Identify which cell holds the provided text, then report its (X, Y) central coordinate. 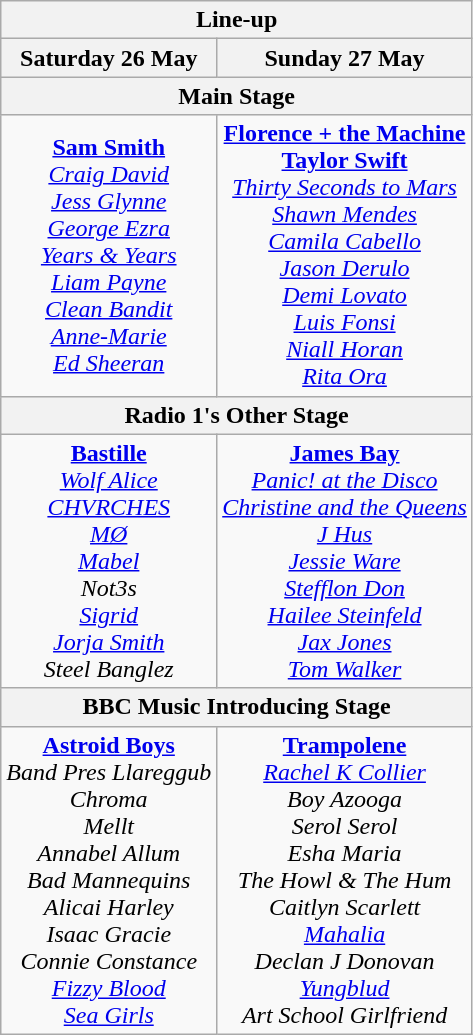
TrampoleneRachel K CollierBoy AzoogaSerol SerolEsha MariaThe Howl & The HumCaitlyn ScarlettMahaliaDeclan J DonovanYungbludArt School Girlfriend (345, 880)
Main Stage (237, 96)
Astroid BoysBand Pres LlareggubChromaMelltAnnabel AllumBad MannequinsAlicai HarleyIsaac GracieConnie ConstanceFizzy BloodSea Girls (109, 880)
Line-up (237, 20)
Sunday 27 May (345, 58)
Saturday 26 May (109, 58)
James BayPanic! at the DiscoChristine and the QueensJ HusJessie WareStefflon DonHailee SteinfeldJax JonesTom Walker (345, 561)
Radio 1's Other Stage (237, 415)
BBC Music Introducing Stage (237, 707)
Sam SmithCraig DavidJess GlynneGeorge EzraYears & YearsLiam PayneClean BanditAnne-MarieEd Sheeran (109, 256)
BastilleWolf AliceCHVRCHESMØMabelNot3sSigridJorja SmithSteel Banglez (109, 561)
Florence + the MachineTaylor SwiftThirty Seconds to Mars Shawn Mendes Camila CabelloJason DeruloDemi Lovato Luis Fonsi Niall Horan Rita Ora (345, 256)
